Capture the cell that displays the provided text and extract its (X, Y) central coordinate. 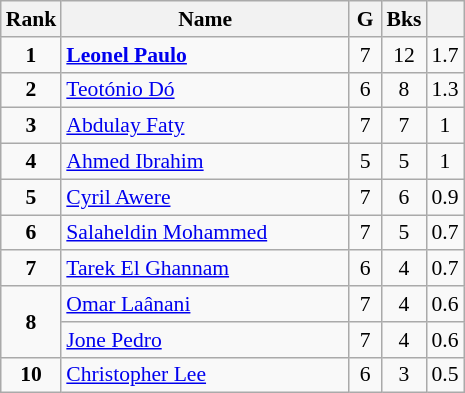
0.9 (444, 197)
Bks (404, 19)
12 (404, 55)
Tarek El Ghannam (205, 269)
Abdulay Faty (205, 126)
Rank (32, 19)
1.7 (444, 55)
G (366, 19)
Omar Laânani (205, 304)
10 (32, 375)
2 (32, 90)
Teotónio Dó (205, 90)
Cyril Awere (205, 197)
Salaheldin Mohammed (205, 233)
Christopher Lee (205, 375)
Leonel Paulo (205, 55)
Ahmed Ibrahim (205, 162)
Jone Pedro (205, 340)
Name (205, 19)
1.3 (444, 90)
0.5 (444, 375)
